Locate the cell with the specified text and output its [X, Y] center coordinate. 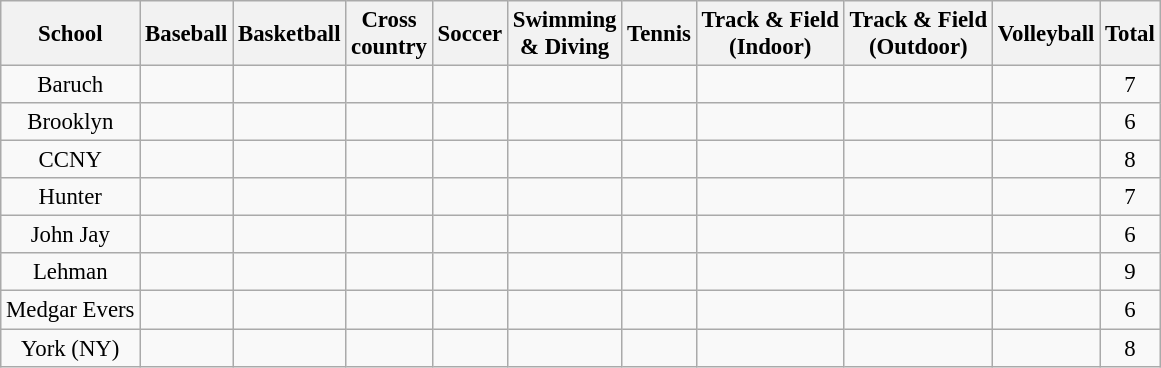
Swimming& Diving [564, 34]
Tennis [659, 34]
School [70, 34]
Brooklyn [70, 122]
Track & Field(Indoor) [770, 34]
John Jay [70, 235]
Lehman [70, 273]
CCNY [70, 160]
Basketball [290, 34]
Medgar Evers [70, 310]
Hunter [70, 197]
Total [1130, 34]
Crosscountry [390, 34]
York (NY) [70, 348]
Volleyball [1046, 34]
Track & Field(Outdoor) [918, 34]
9 [1130, 273]
Baruch [70, 85]
Baseball [186, 34]
Soccer [470, 34]
